Find where the given text appears and provide that cell's center as (x, y) coordinate. 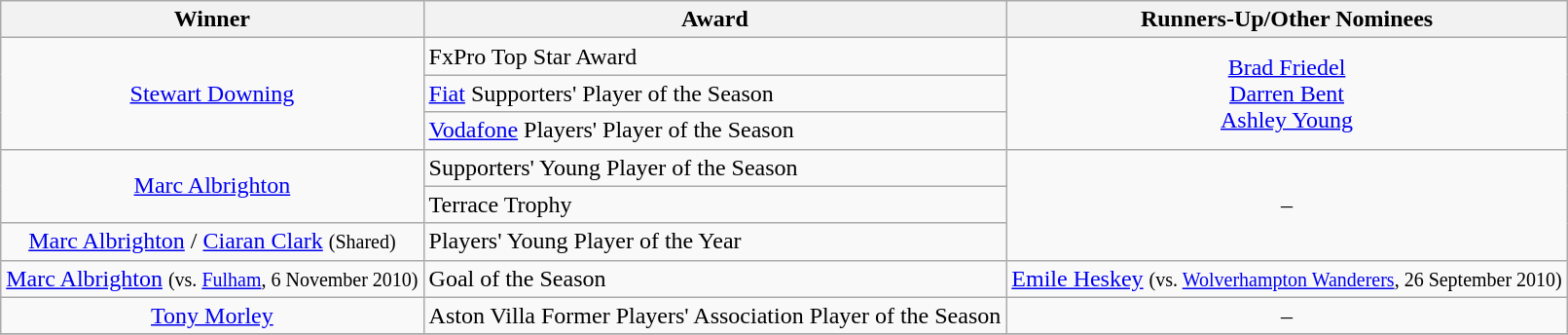
Terrace Trophy (714, 205)
Tony Morley (212, 316)
Players' Young Player of the Year (714, 242)
FxPro Top Star Award (714, 56)
Brad Friedel Darren Bent Ashley Young (1287, 93)
Winner (212, 19)
Stewart Downing (212, 93)
Marc Albrighton / Ciaran Clark (Shared) (212, 242)
Marc Albrighton (212, 186)
Supporters' Young Player of the Season (714, 167)
Emile Heskey (vs. Wolverhampton Wanderers, 26 September 2010) (1287, 279)
Aston Villa Former Players' Association Player of the Season (714, 316)
Goal of the Season (714, 279)
Vodafone Players' Player of the Season (714, 130)
Runners-Up/Other Nominees (1287, 19)
Fiat Supporters' Player of the Season (714, 93)
Award (714, 19)
Marc Albrighton (vs. Fulham, 6 November 2010) (212, 279)
